Identify which cell holds the provided text, then report its [x, y] central coordinate. 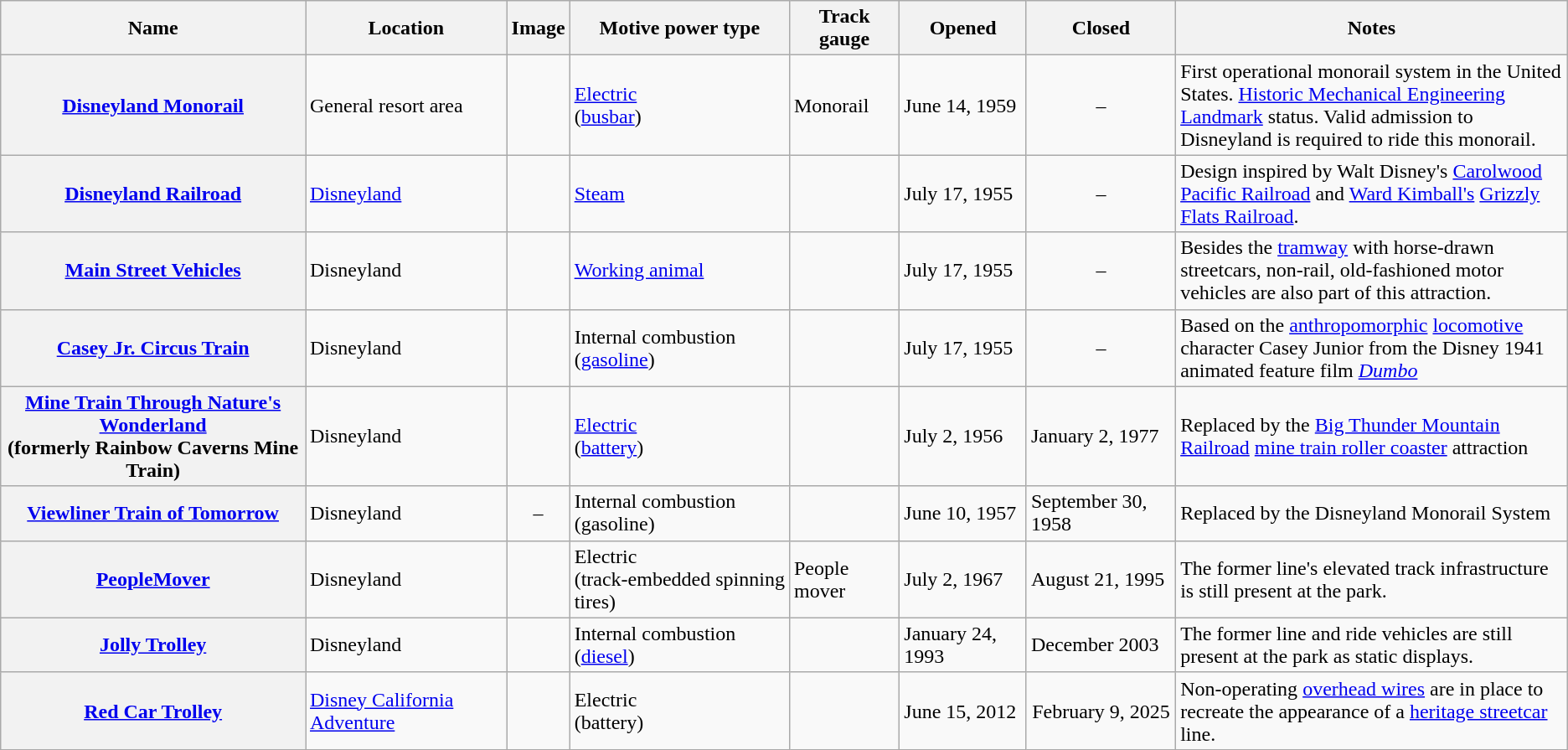
Jolly Trolley [153, 645]
General resort area [405, 106]
Electric(busbar) [679, 106]
Monorail [844, 106]
June 10, 1957 [963, 513]
Disneyland Railroad [153, 194]
PeopleMover [153, 579]
December 2003 [1101, 645]
Casey Jr. Circus Train [153, 348]
Working animal [679, 271]
Closed [1101, 28]
September 30, 1958 [1101, 513]
Steam [679, 194]
The former line's elevated track infrastructure is still present at the park. [1372, 579]
June 14, 1959 [963, 106]
Internal combustion(diesel) [679, 645]
Besides the tramway with horse-drawn streetcars, non-rail, old-fashioned motor vehicles are also part of this attraction. [1372, 271]
Replaced by the Big Thunder Mountain Railroad mine train roller coaster attraction [1372, 436]
July 2, 1967 [963, 579]
Non-operating overhead wires are in place to recreate the appearance of a heritage streetcar line. [1372, 711]
The former line and ride vehicles are still present at the park as static displays. [1372, 645]
Based on the anthropomorphic locomotive character Casey Junior from the Disney 1941 animated feature film Dumbo [1372, 348]
Viewliner Train of Tomorrow [153, 513]
Image [538, 28]
Location [405, 28]
Track gauge [844, 28]
Opened [963, 28]
January 24, 1993 [963, 645]
Electric(track-embedded spinning tires) [679, 579]
Notes [1372, 28]
August 21, 1995 [1101, 579]
Name [153, 28]
Disneyland Monorail [153, 106]
Mine Train Through Nature's Wonderland(formerly Rainbow Caverns Mine Train) [153, 436]
Disney California Adventure [405, 711]
Replaced by the Disneyland Monorail System [1372, 513]
Design inspired by Walt Disney's Carolwood Pacific Railroad and Ward Kimball's Grizzly Flats Railroad. [1372, 194]
Red Car Trolley [153, 711]
Main Street Vehicles [153, 271]
June 15, 2012 [963, 711]
January 2, 1977 [1101, 436]
July 2, 1956 [963, 436]
Motive power type [679, 28]
February 9, 2025 [1101, 711]
People mover [844, 579]
